Provide the [x, y] coordinate of the cell's center where the given text is located.  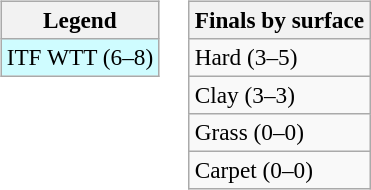
Grass (0–0) [279, 133]
ITF WTT (6–8) [80, 57]
Clay (3–3) [279, 95]
Carpet (0–0) [279, 171]
Finals by surface [279, 20]
Legend [80, 20]
Hard (3–5) [279, 57]
